Determine the (x, y) coordinate at the center of the cell enclosing the given text.  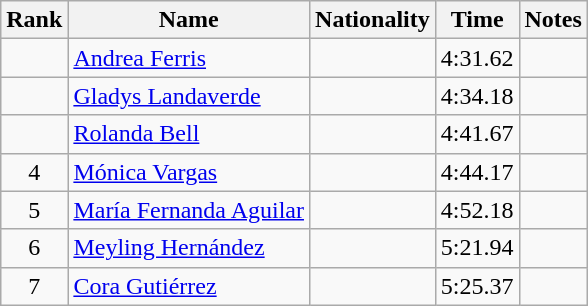
Mónica Vargas (189, 172)
4:41.67 (477, 134)
Nationality (373, 20)
Andrea Ferris (189, 58)
Rolanda Bell (189, 134)
7 (34, 286)
Notes (553, 20)
Cora Gutiérrez (189, 286)
5:21.94 (477, 248)
Rank (34, 20)
Time (477, 20)
5:25.37 (477, 286)
María Fernanda Aguilar (189, 210)
4:34.18 (477, 96)
4 (34, 172)
4:52.18 (477, 210)
Gladys Landaverde (189, 96)
Name (189, 20)
4:44.17 (477, 172)
5 (34, 210)
4:31.62 (477, 58)
Meyling Hernández (189, 248)
6 (34, 248)
